For the text-containing cell, return its midpoint in [x, y] coordinate format. 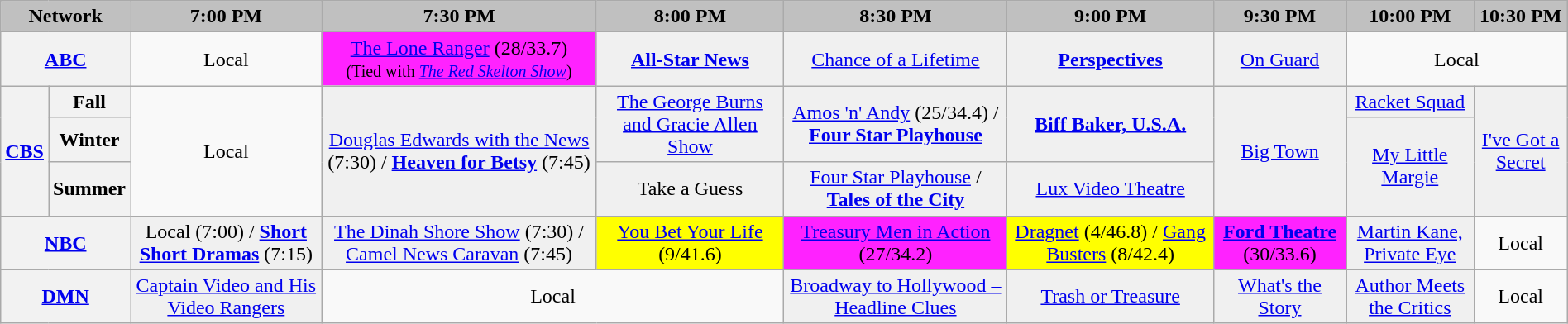
9:30 PM [1279, 17]
On Guard [1279, 60]
What's the Story [1279, 296]
My Little Margie [1410, 167]
Author Meets the Critics [1410, 296]
Dragnet (4/46.8) / Gang Busters (8/42.4) [1110, 243]
Broadway to Hollywood – Headline Clues [896, 296]
NBC [66, 243]
Take a Guess [690, 188]
Martin Kane, Private Eye [1410, 243]
Four Star Playhouse / Tales of the City [896, 188]
Big Town [1279, 150]
ABC [66, 60]
8:30 PM [896, 17]
Trash or Treasure [1110, 296]
Ford Theatre (30/33.6) [1279, 243]
I've Got a Secret [1520, 150]
Summer [89, 188]
10:30 PM [1520, 17]
Fall [89, 102]
CBS [25, 150]
Captain Video and His Video Rangers [227, 296]
9:00 PM [1110, 17]
7:30 PM [459, 17]
Treasury Men in Action (27/34.2) [896, 243]
10:00 PM [1410, 17]
You Bet Your Life (9/41.6) [690, 243]
Racket Squad [1410, 102]
DMN [66, 296]
Biff Baker, U.S.A. [1110, 124]
Lux Video Theatre [1110, 188]
All-Star News [690, 60]
Amos 'n' Andy (25/34.4) / Four Star Playhouse [896, 124]
Chance of a Lifetime [896, 60]
Local (7:00) / Short Short Dramas (7:15) [227, 243]
Perspectives [1110, 60]
Network [66, 17]
The Lone Ranger (28/33.7)(Tied with The Red Skelton Show) [459, 60]
The George Burns and Gracie Allen Show [690, 124]
7:00 PM [227, 17]
Douglas Edwards with the News (7:30) / Heaven for Betsy (7:45) [459, 150]
Winter [89, 140]
8:00 PM [690, 17]
The Dinah Shore Show (7:30) / Camel News Caravan (7:45) [459, 243]
